Return the (X, Y) coordinate for the center point of the cell that contains the specified text.  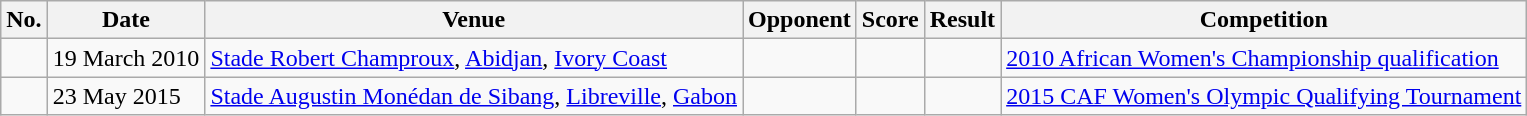
Stade Robert Champroux, Abidjan, Ivory Coast (474, 58)
Score (890, 20)
Venue (474, 20)
Competition (1264, 20)
2010 African Women's Championship qualification (1264, 58)
No. (24, 20)
2015 CAF Women's Olympic Qualifying Tournament (1264, 96)
Result (962, 20)
Opponent (800, 20)
23 May 2015 (126, 96)
19 March 2010 (126, 58)
Date (126, 20)
Stade Augustin Monédan de Sibang, Libreville, Gabon (474, 96)
